From the cell containing the given text, extract its center point as (x, y) coordinate. 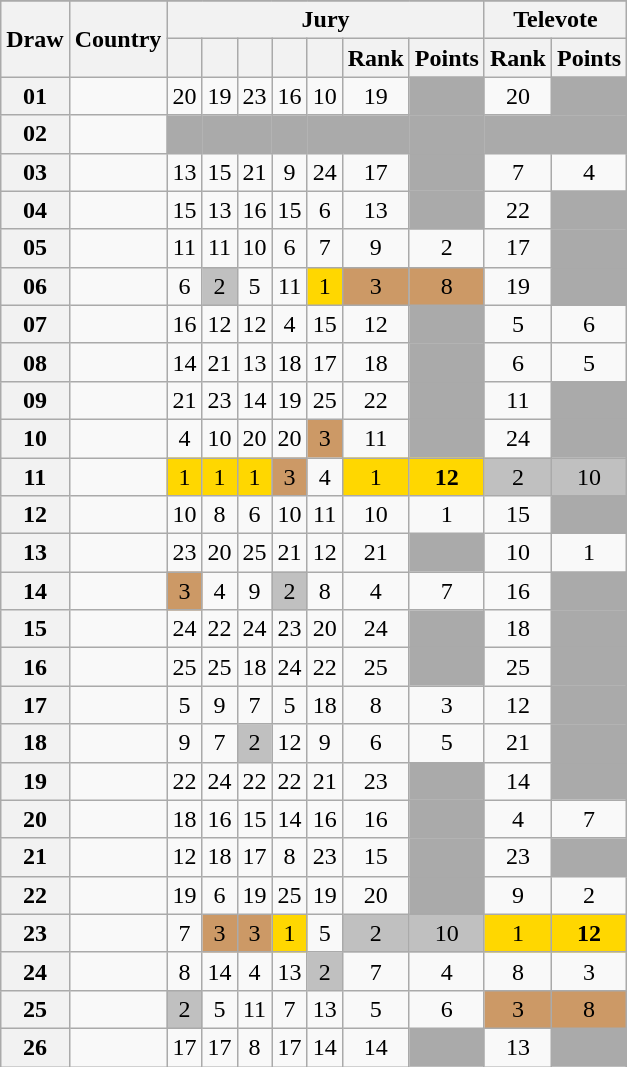
05 (35, 248)
09 (35, 400)
01 (35, 96)
Televote (555, 20)
03 (35, 172)
08 (35, 362)
Country (118, 39)
Jury (326, 20)
26 (35, 1047)
02 (35, 134)
07 (35, 324)
04 (35, 210)
06 (35, 286)
Draw (35, 39)
